Locate the cell with the specified text and output its [x, y] center coordinate. 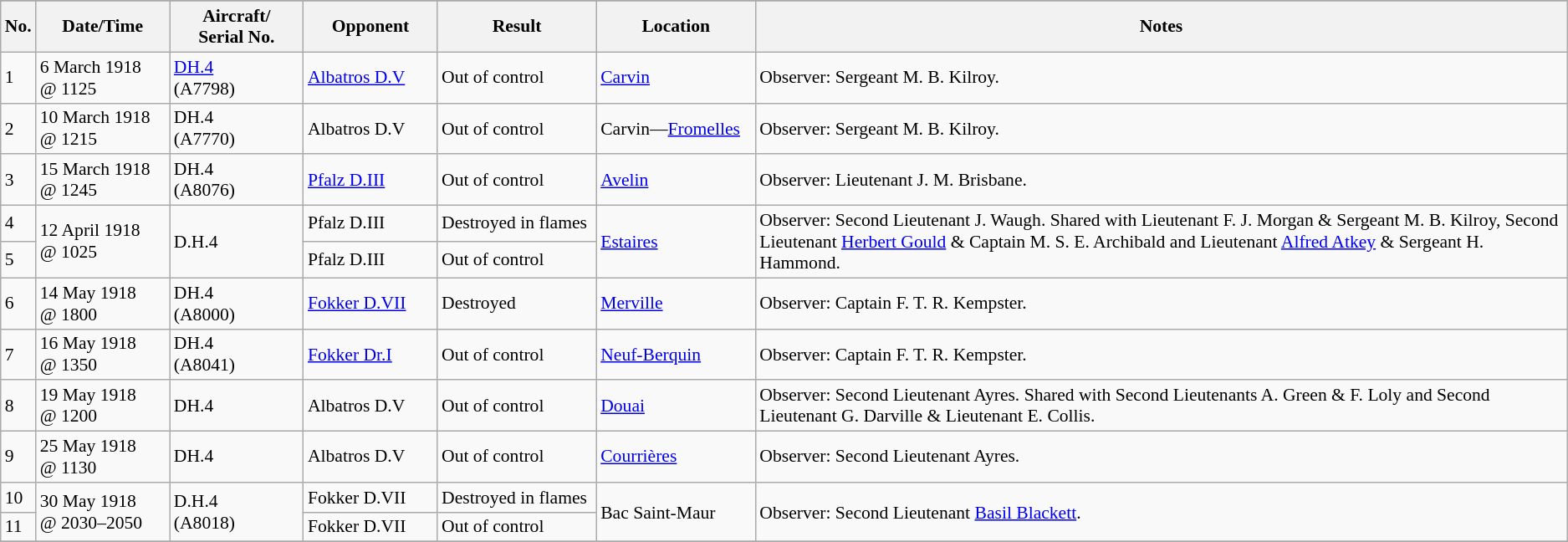
3 [18, 181]
12 April 1918@ 1025 [103, 243]
Courrières [676, 457]
Aircraft/Serial No. [237, 27]
25 May 1918@ 1130 [103, 457]
Estaires [676, 243]
DH.4(A7770) [237, 129]
Location [676, 27]
Observer: Second Lieutenant Ayres. Shared with Second Lieutenants A. Green & F. Loly and Second Lieutenant G. Darville & Lieutenant E. Collis. [1161, 406]
4 [18, 224]
DH.4(A8076) [237, 181]
1 [18, 77]
11 [18, 527]
Destroyed [517, 303]
Observer: Second Lieutenant Ayres. [1161, 457]
Result [517, 27]
Opponent [370, 27]
8 [18, 406]
19 May 1918@ 1200 [103, 406]
Notes [1161, 27]
Date/Time [103, 27]
5 [18, 259]
D.H.4(A8018) [237, 512]
9 [18, 457]
6 [18, 303]
10 [18, 498]
7 [18, 355]
Fokker Dr.I [370, 355]
2 [18, 129]
No. [18, 27]
D.H.4 [237, 243]
Carvin [676, 77]
DH.4(A8000) [237, 303]
Carvin—Fromelles [676, 129]
Avelin [676, 181]
15 March 1918@ 1245 [103, 181]
Observer: Lieutenant J. M. Brisbane. [1161, 181]
DH.4(A8041) [237, 355]
10 March 1918@ 1215 [103, 129]
14 May 1918@ 1800 [103, 303]
Observer: Second Lieutenant Basil Blackett. [1161, 512]
Bac Saint-Maur [676, 512]
30 May 1918@ 2030–2050 [103, 512]
6 March 1918@ 1125 [103, 77]
Douai [676, 406]
Merville [676, 303]
16 May 1918@ 1350 [103, 355]
DH.4(A7798) [237, 77]
Neuf-Berquin [676, 355]
